Extract the [x, y] coordinate from the center of the cell holding the provided text.  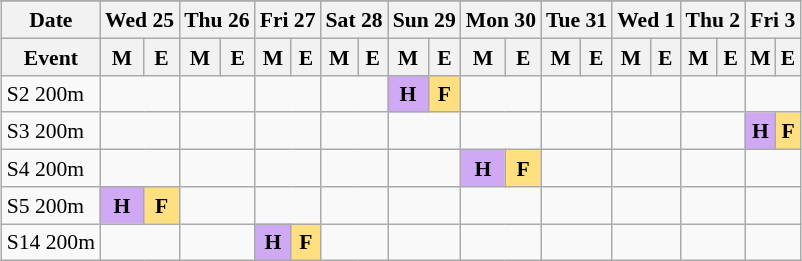
Event [51, 56]
Fri 3 [772, 20]
Fri 27 [288, 20]
Sun 29 [424, 20]
Thu 26 [217, 20]
S3 200m [51, 130]
S4 200m [51, 168]
Thu 2 [712, 20]
Tue 31 [576, 20]
Sat 28 [354, 20]
Wed 25 [140, 20]
S2 200m [51, 94]
S5 200m [51, 204]
Date [51, 20]
S14 200m [51, 242]
Mon 30 [501, 20]
Wed 1 [646, 20]
